Output the (x, y) coordinate of the center of the cell containing the given text.  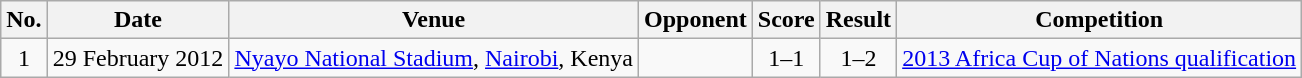
Score (786, 20)
1–2 (858, 58)
29 February 2012 (138, 58)
Competition (1100, 20)
Opponent (696, 20)
1–1 (786, 58)
Date (138, 20)
No. (24, 20)
2013 Africa Cup of Nations qualification (1100, 58)
Result (858, 20)
1 (24, 58)
Venue (434, 20)
Nyayo National Stadium, Nairobi, Kenya (434, 58)
